For the text-containing cell, return its midpoint in [X, Y] coordinate format. 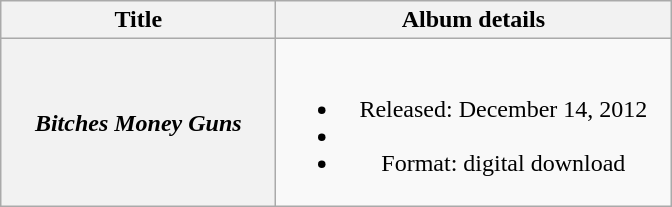
Album details [474, 20]
Title [138, 20]
Bitches Money Guns [138, 122]
Released: December 14, 2012Format: digital download [474, 122]
